Extract the [X, Y] coordinate from the center of the cell holding the provided text.  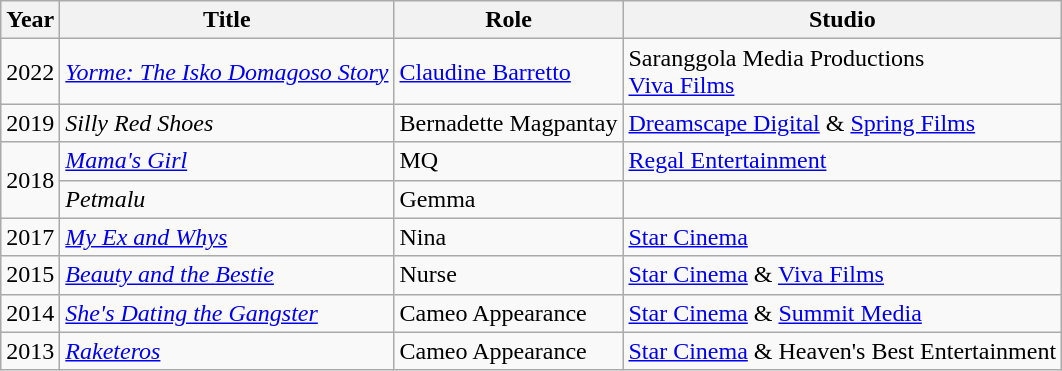
2022 [30, 72]
2019 [30, 123]
Star Cinema [842, 237]
Yorme: The Isko Domagoso Story [227, 72]
2013 [30, 351]
She's Dating the Gangster [227, 313]
Year [30, 20]
Gemma [508, 199]
Saranggola Media Productions Viva Films [842, 72]
Star Cinema & Viva Films [842, 275]
MQ [508, 161]
Bernadette Magpantay [508, 123]
Dreamscape Digital & Spring Films [842, 123]
Star Cinema & Heaven's Best Entertainment [842, 351]
Petmalu [227, 199]
Mama's Girl [227, 161]
My Ex and Whys [227, 237]
Nina [508, 237]
Silly Red Shoes [227, 123]
Nurse [508, 275]
Regal Entertainment [842, 161]
Role [508, 20]
Raketeros [227, 351]
Studio [842, 20]
Beauty and the Bestie [227, 275]
Claudine Barretto [508, 72]
2015 [30, 275]
2014 [30, 313]
2018 [30, 180]
2017 [30, 237]
Star Cinema & Summit Media [842, 313]
Title [227, 20]
